Pinpoint the cell where the given text exists, returning its (X, Y) midpoint coordinate. 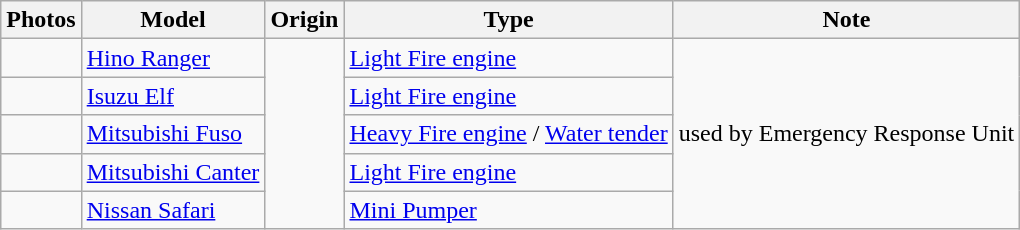
Origin (304, 20)
Model (173, 20)
Note (846, 20)
Nissan Safari (173, 210)
used by Emergency Response Unit (846, 134)
Mitsubishi Fuso (173, 134)
Photos (41, 20)
Isuzu Elf (173, 96)
Mini Pumper (508, 210)
Hino Ranger (173, 58)
Heavy Fire engine / Water tender (508, 134)
Mitsubishi Canter (173, 172)
Type (508, 20)
